Extract the [X, Y] coordinate from the center of the cell holding the provided text.  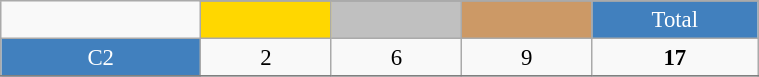
9 [527, 58]
17 [675, 58]
2 [266, 58]
Total [675, 20]
C2 [101, 58]
6 [396, 58]
